Determine the (X, Y) coordinate at the center of the cell enclosing the given text.  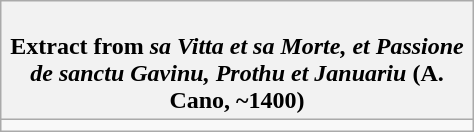
Extract from sa Vitta et sa Morte, et Passione de sanctu Gavinu, Prothu et Januariu (A. Cano, ~1400) (237, 60)
